Search for the cell housing the specified text and yield its (X, Y) center coordinate. 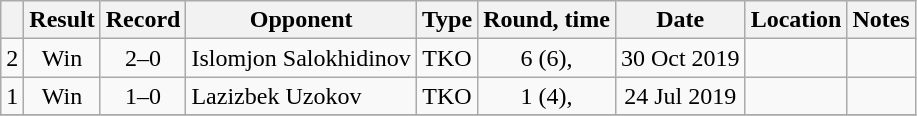
Notes (881, 20)
24 Jul 2019 (680, 96)
1 (12, 96)
Location (796, 20)
1 (4), (547, 96)
Result (62, 20)
Date (680, 20)
Round, time (547, 20)
Islomjon Salokhidinov (301, 58)
2–0 (143, 58)
Type (446, 20)
Opponent (301, 20)
6 (6), (547, 58)
Lazizbek Uzokov (301, 96)
Record (143, 20)
2 (12, 58)
1–0 (143, 96)
30 Oct 2019 (680, 58)
